Return the [x, y] coordinate for the center point of the cell that contains the specified text.  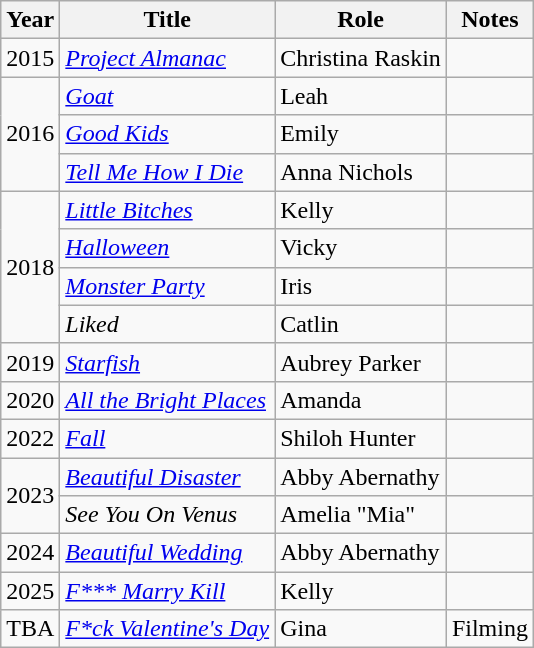
Emily [361, 134]
Amelia "Mia" [361, 515]
Vicky [361, 248]
Monster Party [168, 286]
Iris [361, 286]
Anna Nichols [361, 172]
Tell Me How I Die [168, 172]
2022 [30, 438]
Halloween [168, 248]
Starfish [168, 362]
Gina [361, 629]
See You On Venus [168, 515]
Fall [168, 438]
Christina Raskin [361, 58]
2015 [30, 58]
Liked [168, 324]
Little Bitches [168, 210]
Beautiful Disaster [168, 477]
Good Kids [168, 134]
Title [168, 20]
Year [30, 20]
Aubrey Parker [361, 362]
2023 [30, 496]
TBA [30, 629]
2025 [30, 591]
2019 [30, 362]
Filming [490, 629]
Catlin [361, 324]
2018 [30, 267]
Role [361, 20]
Shiloh Hunter [361, 438]
Leah [361, 96]
Beautiful Wedding [168, 553]
Goat [168, 96]
Notes [490, 20]
2024 [30, 553]
Amanda [361, 400]
All the Bright Places [168, 400]
Project Almanac [168, 58]
2020 [30, 400]
2016 [30, 134]
F*ck Valentine's Day [168, 629]
F*** Marry Kill [168, 591]
